For the text-containing cell, return its midpoint in [X, Y] coordinate format. 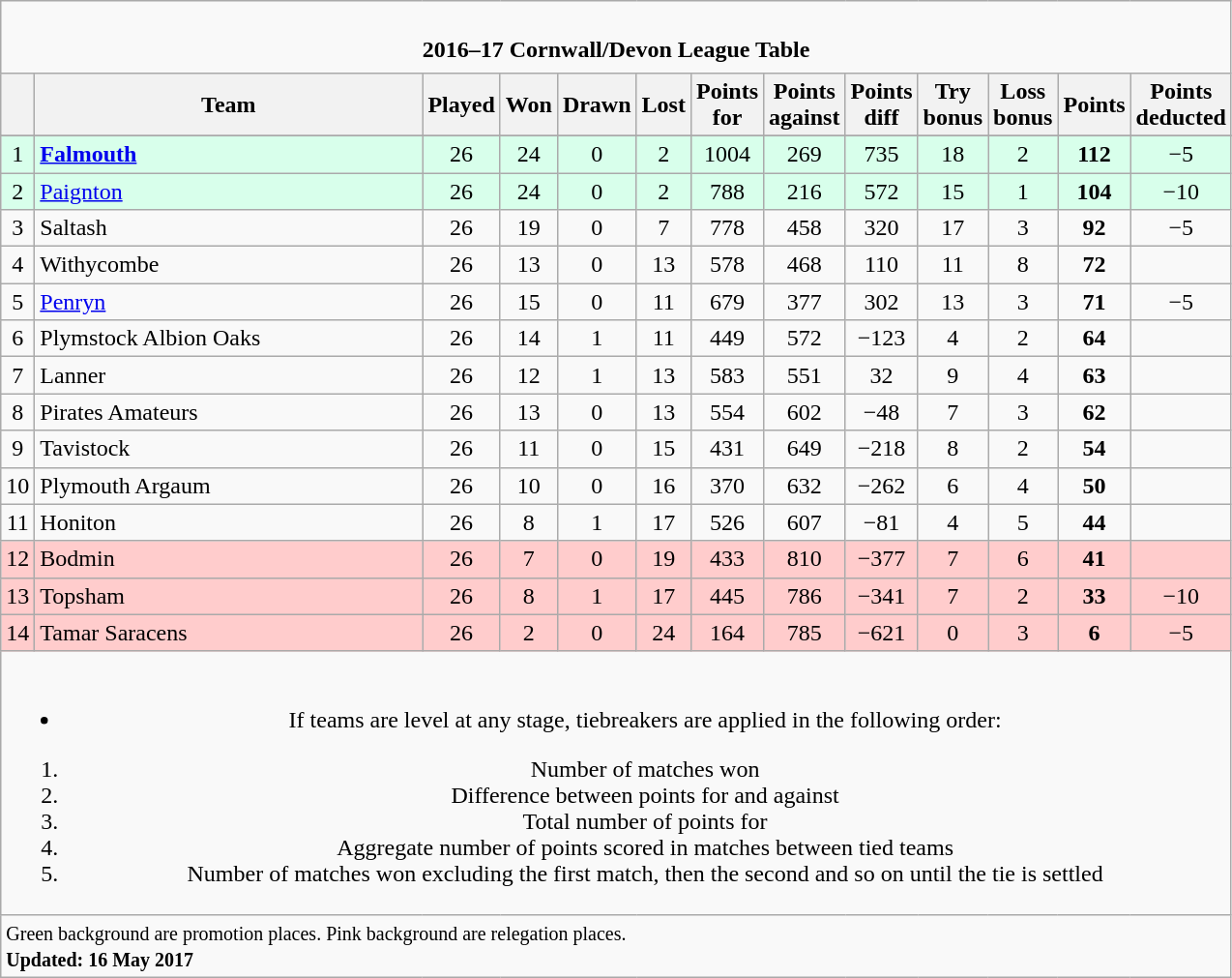
Points for [727, 104]
Green background are promotion places. Pink background are relegation places.Updated: 16 May 2017 [617, 946]
Bodmin [228, 559]
785 [805, 633]
62 [1095, 412]
44 [1095, 522]
71 [1095, 302]
112 [1095, 154]
554 [727, 412]
468 [805, 265]
302 [882, 302]
433 [727, 559]
Try bonus [953, 104]
735 [882, 154]
788 [727, 191]
Plymouth Argaum [228, 486]
Topsham [228, 596]
679 [727, 302]
Points deducted [1181, 104]
Withycombe [228, 265]
786 [805, 596]
810 [805, 559]
18 [953, 154]
164 [727, 633]
−123 [882, 339]
370 [727, 486]
632 [805, 486]
Team [228, 104]
583 [727, 375]
526 [727, 522]
Loss bonus [1023, 104]
778 [727, 228]
72 [1095, 265]
Played [461, 104]
Lanner [228, 375]
−48 [882, 412]
551 [805, 375]
110 [882, 265]
Points diff [882, 104]
92 [1095, 228]
16 [663, 486]
377 [805, 302]
Points [1095, 104]
Won [528, 104]
50 [1095, 486]
607 [805, 522]
602 [805, 412]
431 [727, 449]
−621 [882, 633]
Tamar Saracens [228, 633]
41 [1095, 559]
649 [805, 449]
Plymstock Albion Oaks [228, 339]
Saltash [228, 228]
−377 [882, 559]
320 [882, 228]
Penryn [228, 302]
−262 [882, 486]
578 [727, 265]
−218 [882, 449]
269 [805, 154]
Honiton [228, 522]
449 [727, 339]
216 [805, 191]
Lost [663, 104]
−81 [882, 522]
Paignton [228, 191]
64 [1095, 339]
104 [1095, 191]
Drawn [597, 104]
Points against [805, 104]
Falmouth [228, 154]
32 [882, 375]
1004 [727, 154]
33 [1095, 596]
54 [1095, 449]
Tavistock [228, 449]
Pirates Amateurs [228, 412]
63 [1095, 375]
445 [727, 596]
458 [805, 228]
−341 [882, 596]
